Identify which cell holds the provided text, then report its [x, y] central coordinate. 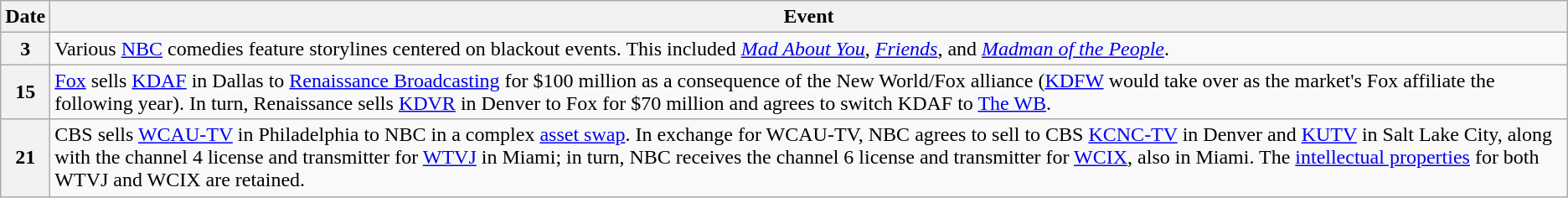
Event [809, 17]
Date [25, 17]
21 [25, 158]
3 [25, 49]
15 [25, 92]
Various NBC comedies feature storylines centered on blackout events. This included Mad About You, Friends, and Madman of the People. [809, 49]
